Extract the (x, y) coordinate from the center of the cell holding the provided text.  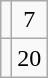
7 (30, 20)
20 (30, 58)
